Provide the [X, Y] coordinate of the cell's center where the given text is located.  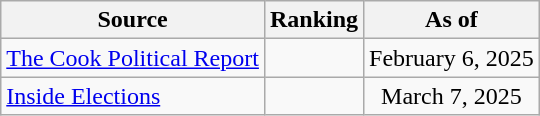
Source [133, 20]
Ranking [314, 20]
February 6, 2025 [452, 58]
Inside Elections [133, 96]
March 7, 2025 [452, 96]
As of [452, 20]
The Cook Political Report [133, 58]
